Return (x, y) of the center of cell containing provided text 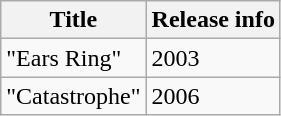
2006 (213, 96)
"Catastrophe" (74, 96)
"Ears Ring" (74, 58)
Release info (213, 20)
Title (74, 20)
2003 (213, 58)
